Scan for the cell matching the given text and deliver its (x, y) coordinate at center. 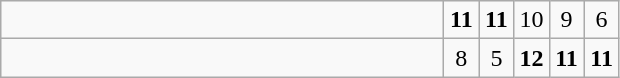
9 (566, 20)
12 (532, 58)
6 (602, 20)
8 (462, 58)
5 (496, 58)
10 (532, 20)
